Capture the cell that displays the provided text and extract its (x, y) central coordinate. 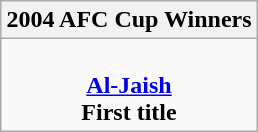
2004 AFC Cup Winners (129, 20)
Al-Jaish First title (129, 85)
